Determine the [x, y] coordinate at the center of the cell enclosing the given text.  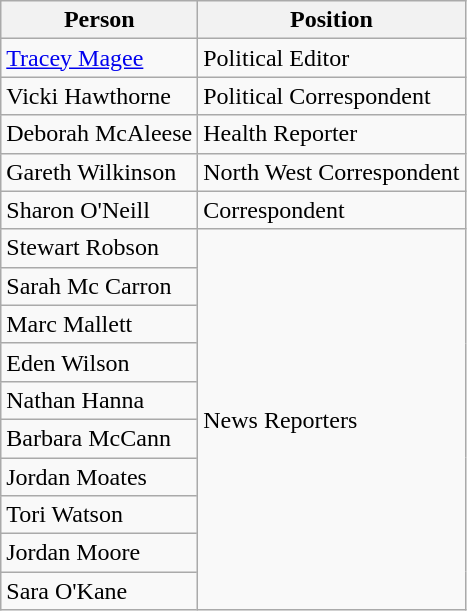
News Reporters [332, 420]
North West Correspondent [332, 172]
Person [100, 20]
Sara O'Kane [100, 591]
Marc Mallett [100, 324]
Position [332, 20]
Sarah Mc Carron [100, 286]
Gareth Wilkinson [100, 172]
Jordan Moates [100, 477]
Tori Watson [100, 515]
Stewart Robson [100, 248]
Health Reporter [332, 134]
Nathan Hanna [100, 400]
Political Editor [332, 58]
Vicki Hawthorne [100, 96]
Barbara McCann [100, 438]
Deborah McAleese [100, 134]
Jordan Moore [100, 553]
Sharon O'Neill [100, 210]
Political Correspondent [332, 96]
Correspondent [332, 210]
Tracey Magee [100, 58]
Eden Wilson [100, 362]
